Return (X, Y) of the center of cell containing provided text 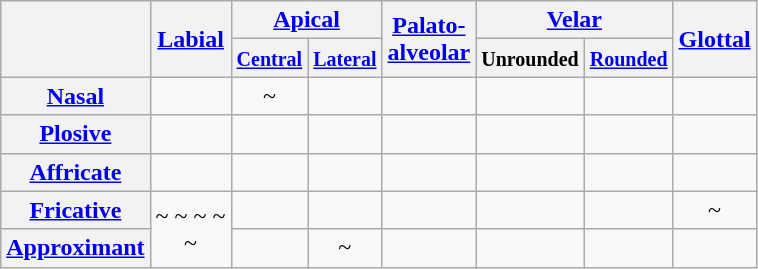
Plosive (76, 134)
Approximant (76, 248)
Glottal (714, 39)
Unrounded (530, 58)
~ ~ ~ ~ ~ (190, 229)
Rounded (628, 58)
Velar (574, 20)
Labial (190, 39)
Nasal (76, 96)
Palato-alveolar (429, 39)
Central (270, 58)
Affricate (76, 172)
Apical (306, 20)
Lateral (345, 58)
Fricative (76, 210)
